Return the [x, y] coordinate for the center point of the cell that contains the specified text.  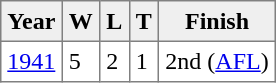
5 [81, 61]
1941 [32, 61]
W [81, 21]
Finish [218, 21]
T [144, 21]
2 [115, 61]
Year [32, 21]
2nd (AFL) [218, 61]
1 [144, 61]
L [115, 21]
